Search for the cell housing the specified text and yield its [X, Y] center coordinate. 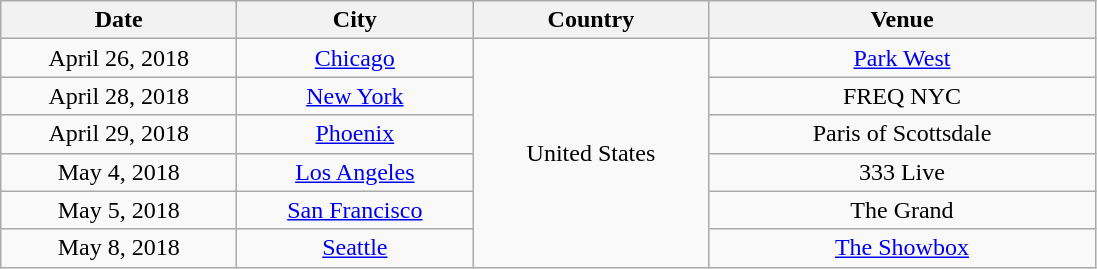
April 26, 2018 [119, 58]
Venue [902, 20]
Seattle [355, 248]
Country [591, 20]
Phoenix [355, 134]
New York [355, 96]
The Showbox [902, 248]
Park West [902, 58]
FREQ NYC [902, 96]
Paris of Scottsdale [902, 134]
The Grand [902, 210]
Los Angeles [355, 172]
Date [119, 20]
April 29, 2018 [119, 134]
May 8, 2018 [119, 248]
Chicago [355, 58]
San Francisco [355, 210]
May 4, 2018 [119, 172]
333 Live [902, 172]
United States [591, 153]
City [355, 20]
April 28, 2018 [119, 96]
May 5, 2018 [119, 210]
